Locate the cell with the specified text and output its (x, y) center coordinate. 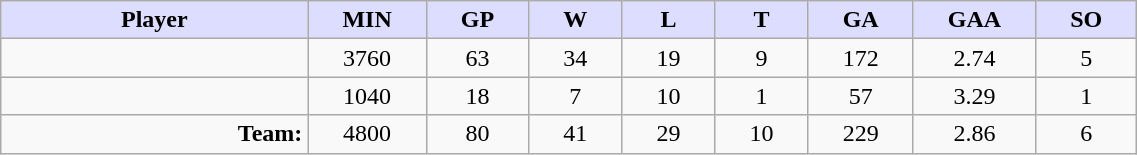
229 (860, 134)
57 (860, 96)
GA (860, 20)
Player (154, 20)
63 (477, 58)
3760 (367, 58)
2.86 (974, 134)
GAA (974, 20)
MIN (367, 20)
29 (668, 134)
Team: (154, 134)
W (576, 20)
5 (1086, 58)
4800 (367, 134)
41 (576, 134)
7 (576, 96)
3.29 (974, 96)
6 (1086, 134)
34 (576, 58)
T (762, 20)
18 (477, 96)
1040 (367, 96)
80 (477, 134)
172 (860, 58)
2.74 (974, 58)
GP (477, 20)
19 (668, 58)
9 (762, 58)
L (668, 20)
SO (1086, 20)
